Scan for the cell matching the given text and deliver its [X, Y] coordinate at center. 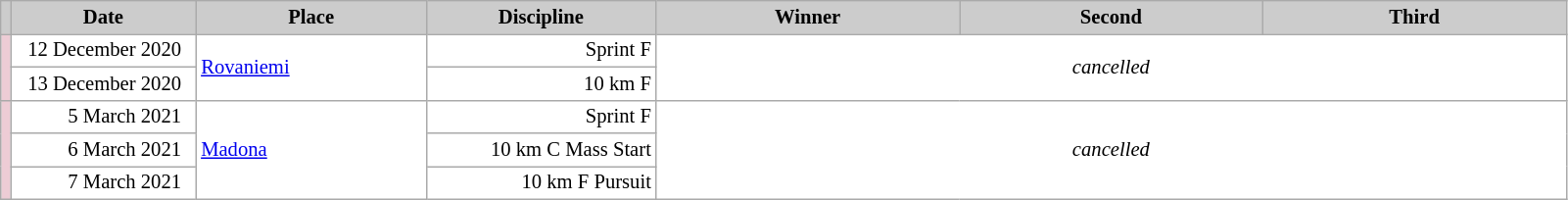
Third [1414, 17]
Madona [311, 149]
Second [1112, 17]
Rovaniemi [311, 67]
12 December 2020 [103, 50]
Discipline [541, 17]
13 December 2020 [103, 83]
10 km C Mass Start [541, 150]
Place [311, 17]
10 km F [541, 83]
7 March 2021 [103, 182]
10 km F Pursuit [541, 182]
Winner [808, 17]
5 March 2021 [103, 117]
6 March 2021 [103, 150]
Date [103, 17]
